Scan for the cell matching the given text and deliver its (x, y) coordinate at center. 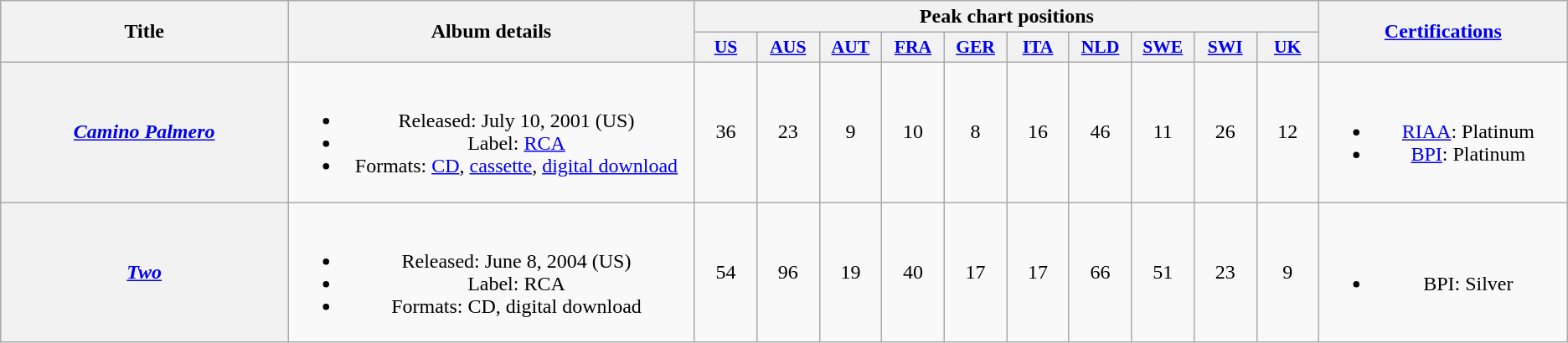
FRA (913, 48)
46 (1101, 132)
26 (1225, 132)
Album details (492, 32)
16 (1038, 132)
51 (1163, 273)
36 (725, 132)
AUT (851, 48)
10 (913, 132)
96 (789, 273)
11 (1163, 132)
Released: July 10, 2001 (US)Label: RCAFormats: CD, cassette, digital download (492, 132)
AUS (789, 48)
GER (975, 48)
BPI: Silver (1442, 273)
66 (1101, 273)
Camino Palmero (144, 132)
40 (913, 273)
Released: June 8, 2004 (US)Label: RCAFormats: CD, digital download (492, 273)
SWE (1163, 48)
SWI (1225, 48)
12 (1287, 132)
54 (725, 273)
19 (851, 273)
Title (144, 32)
Certifications (1442, 32)
NLD (1101, 48)
RIAA: PlatinumBPI: Platinum (1442, 132)
Two (144, 273)
US (725, 48)
8 (975, 132)
ITA (1038, 48)
Peak chart positions (1007, 17)
UK (1287, 48)
